Provide the [X, Y] coordinate of the cell's center where the given text is located.  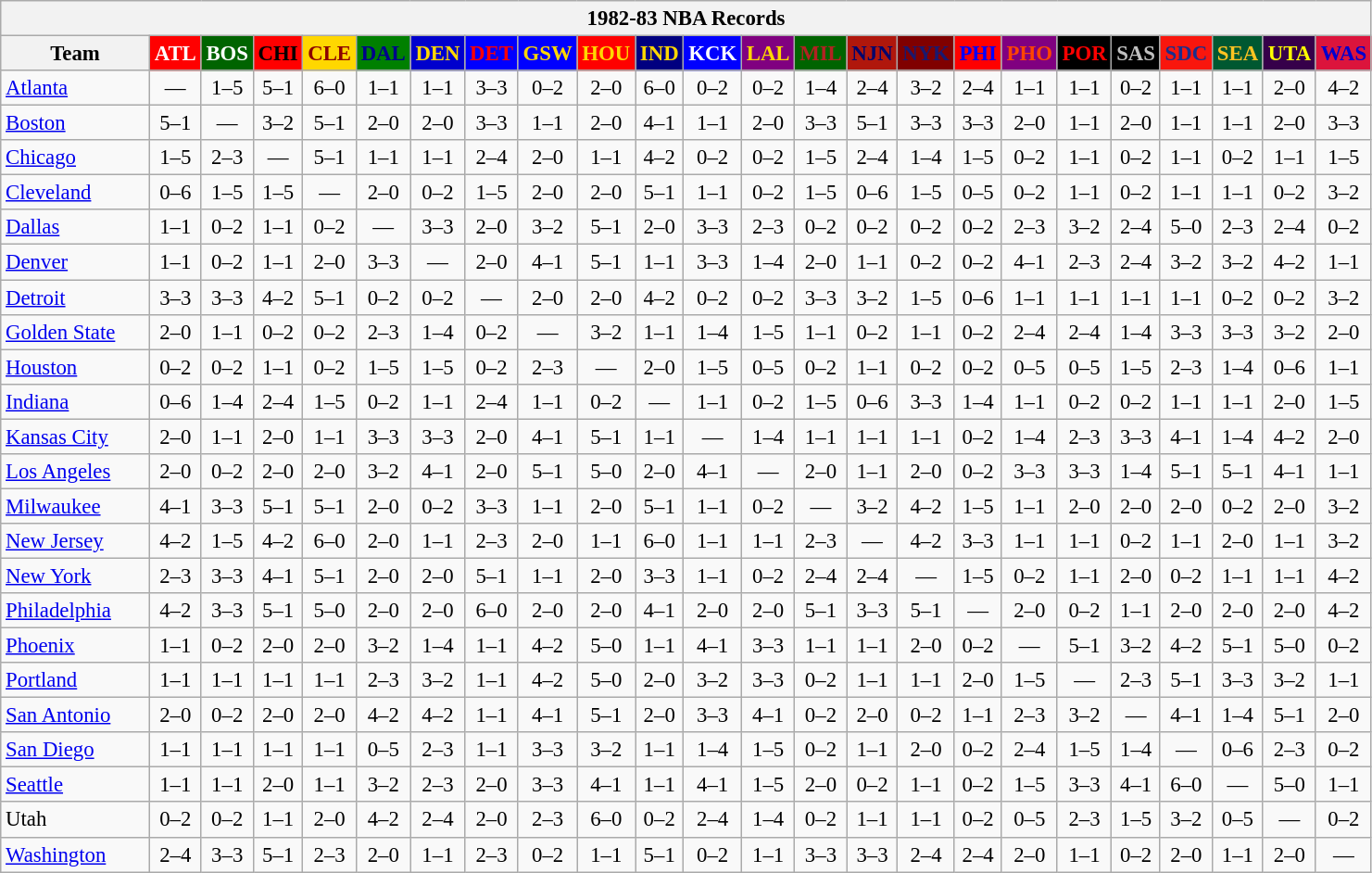
SAS [1136, 54]
Utah [76, 820]
1982-83 NBA Records [686, 19]
San Antonio [76, 715]
Washington [76, 854]
DAL [384, 54]
Philadelphia [76, 611]
HOU [606, 54]
NJN [873, 54]
Phoenix [76, 646]
Atlanta [76, 88]
PHI [978, 54]
Los Angeles [76, 472]
CHI [278, 54]
Seattle [76, 785]
DET [491, 54]
ATL [175, 54]
Portland [76, 680]
IND [660, 54]
Team [76, 54]
LAL [767, 54]
Cleveland [76, 193]
DEN [437, 54]
SDC [1186, 54]
New Jersey [76, 541]
Indiana [76, 401]
KCK [713, 54]
Milwaukee [76, 506]
MIL [821, 54]
San Diego [76, 750]
Houston [76, 367]
WAS [1343, 54]
PHO [1029, 54]
Boston [76, 123]
SEA [1238, 54]
Golden State [76, 332]
CLE [330, 54]
Chicago [76, 158]
Kansas City [76, 436]
POR [1084, 54]
Dallas [76, 227]
Detroit [76, 297]
New York [76, 576]
Denver [76, 262]
BOS [227, 54]
GSW [548, 54]
UTA [1290, 54]
NYK [926, 54]
